Output the (X, Y) coordinate of the center of the cell containing the given text.  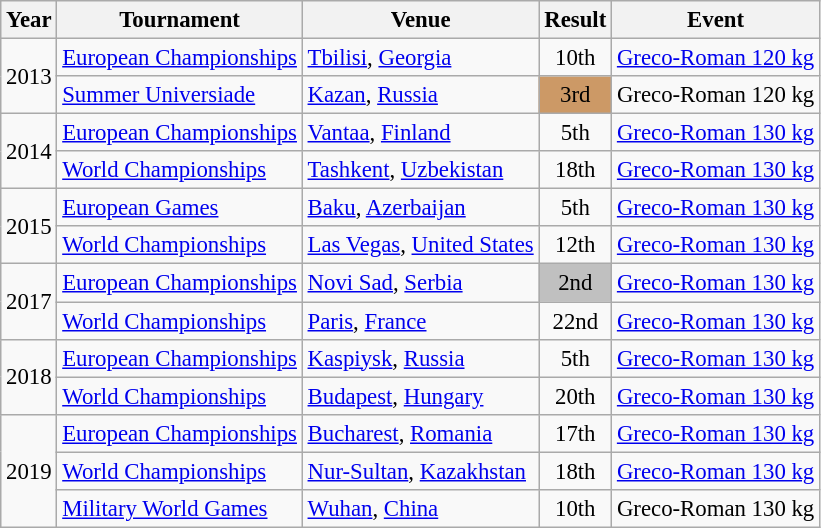
Tbilisi, Georgia (420, 58)
17th (576, 433)
Military World Games (180, 509)
Tashkent, Uzbekistan (420, 170)
Venue (420, 20)
Tournament (180, 20)
20th (576, 396)
Novi Sad, Serbia (420, 283)
Wuhan, China (420, 509)
3rd (576, 95)
2018 (29, 376)
Bucharest, Romania (420, 433)
Paris, France (420, 321)
Vantaa, Finland (420, 133)
Year (29, 20)
Summer Universiade (180, 95)
2014 (29, 152)
12th (576, 245)
Event (716, 20)
Nur-Sultan, Kazakhstan (420, 471)
Las Vegas, United States (420, 245)
European Games (180, 208)
22nd (576, 321)
2013 (29, 76)
2nd (576, 283)
Baku, Azerbaijan (420, 208)
Kazan, Russia (420, 95)
2017 (29, 302)
2019 (29, 470)
Budapest, Hungary (420, 396)
2015 (29, 226)
Kaspiysk, Russia (420, 358)
Result (576, 20)
